Return the [X, Y] coordinate for the center point of the cell that contains the specified text.  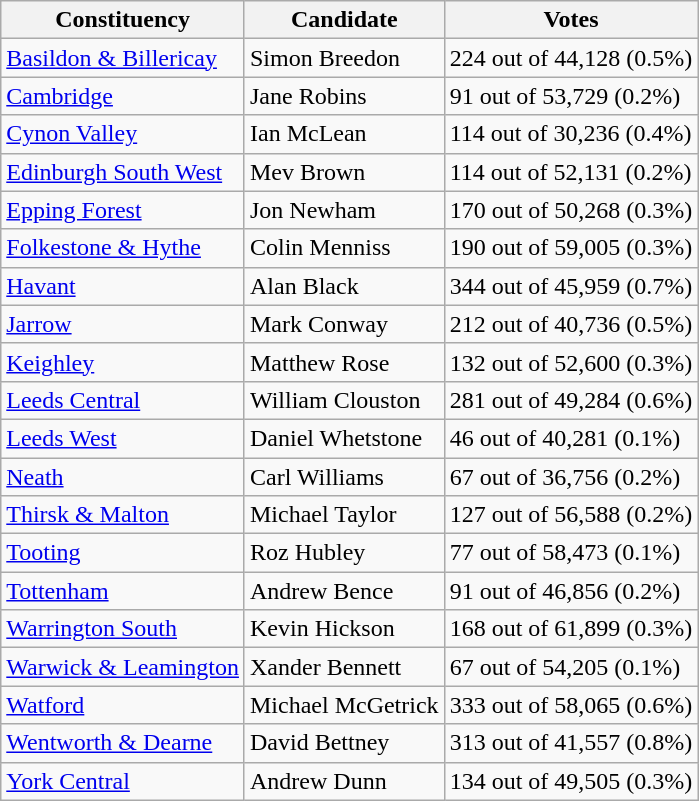
114 out of 52,131 (0.2%) [571, 172]
Roz Hubley [344, 553]
Tottenham [123, 591]
114 out of 30,236 (0.4%) [571, 134]
Leeds Central [123, 400]
67 out of 54,205 (0.1%) [571, 667]
Havant [123, 286]
Michael Taylor [344, 515]
Kevin Hickson [344, 629]
Keighley [123, 362]
127 out of 56,588 (0.2%) [571, 515]
York Central [123, 781]
Andrew Bence [344, 591]
344 out of 45,959 (0.7%) [571, 286]
William Clouston [344, 400]
Tooting [123, 553]
Thirsk & Malton [123, 515]
132 out of 52,600 (0.3%) [571, 362]
Andrew Dunn [344, 781]
Candidate [344, 20]
313 out of 41,557 (0.8%) [571, 743]
Simon Breedon [344, 58]
Constituency [123, 20]
190 out of 59,005 (0.3%) [571, 248]
170 out of 50,268 (0.3%) [571, 210]
Votes [571, 20]
281 out of 49,284 (0.6%) [571, 400]
333 out of 58,065 (0.6%) [571, 705]
Xander Bennett [344, 667]
Daniel Whetstone [344, 438]
91 out of 53,729 (0.2%) [571, 96]
Warrington South [123, 629]
Cambridge [123, 96]
Mark Conway [344, 324]
Epping Forest [123, 210]
134 out of 49,505 (0.3%) [571, 781]
168 out of 61,899 (0.3%) [571, 629]
Jon Newham [344, 210]
Warwick & Leamington [123, 667]
Wentworth & Dearne [123, 743]
Watford [123, 705]
Basildon & Billericay [123, 58]
212 out of 40,736 (0.5%) [571, 324]
Jane Robins [344, 96]
91 out of 46,856 (0.2%) [571, 591]
Alan Black [344, 286]
Michael McGetrick [344, 705]
77 out of 58,473 (0.1%) [571, 553]
46 out of 40,281 (0.1%) [571, 438]
Jarrow [123, 324]
Matthew Rose [344, 362]
David Bettney [344, 743]
Folkestone & Hythe [123, 248]
67 out of 36,756 (0.2%) [571, 477]
Leeds West [123, 438]
Mev Brown [344, 172]
Neath [123, 477]
Colin Menniss [344, 248]
224 out of 44,128 (0.5%) [571, 58]
Carl Williams [344, 477]
Edinburgh South West [123, 172]
Cynon Valley [123, 134]
Ian McLean [344, 134]
